Return [x, y] of the center of cell containing provided text 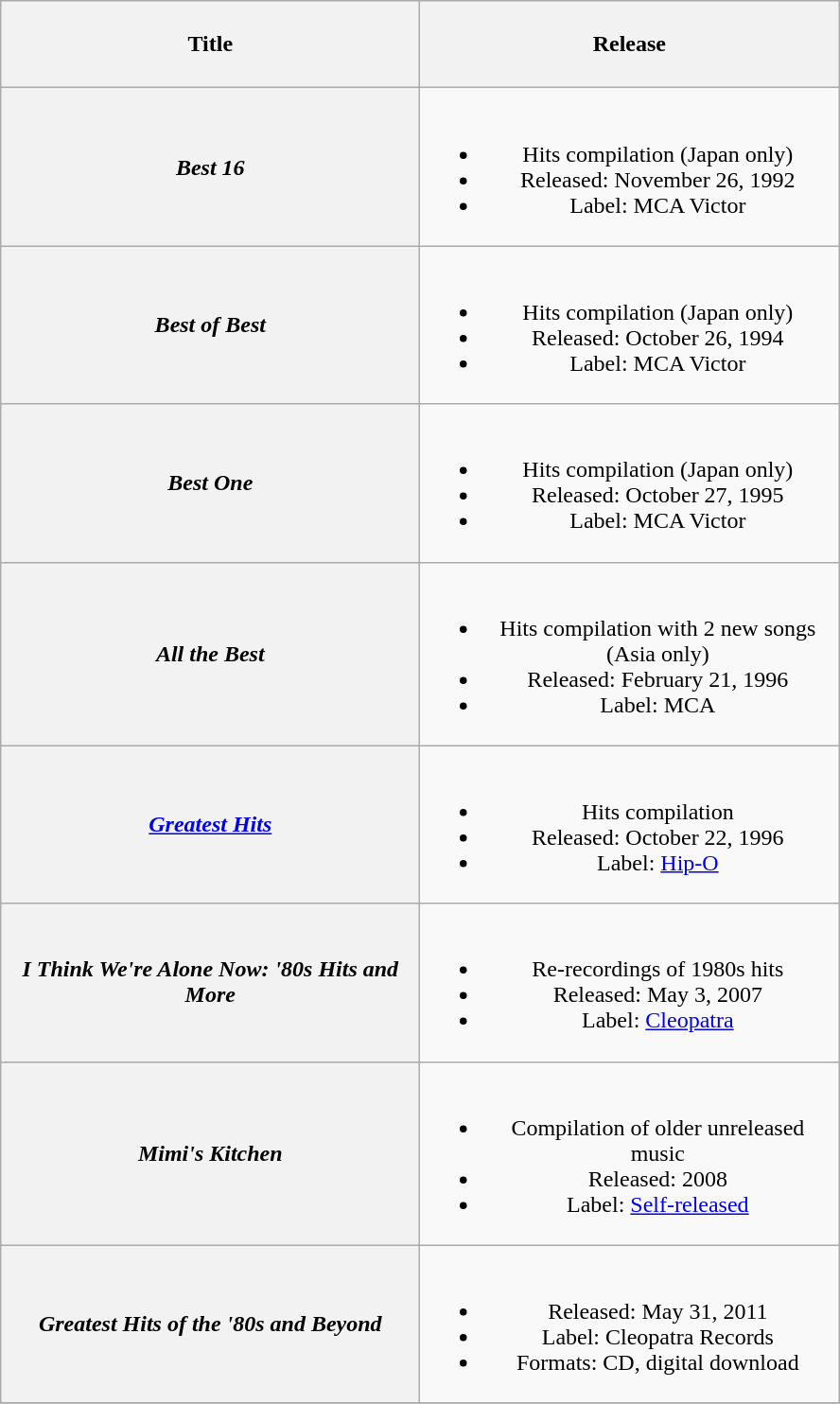
I Think We're Alone Now: '80s Hits and More [210, 982]
Released: May 31, 2011Label: Cleopatra RecordsFormats: CD, digital download [630, 1325]
Hits compilationReleased: October 22, 1996Label: Hip-O [630, 825]
Best One [210, 483]
Hits compilation (Japan only)Released: October 27, 1995Label: MCA Victor [630, 483]
All the Best [210, 654]
Best 16 [210, 167]
Hits compilation (Japan only)Released: November 26, 1992Label: MCA Victor [630, 167]
Title [210, 44]
Hits compilation (Japan only)Released: October 26, 1994Label: MCA Victor [630, 325]
Greatest Hits of the '80s and Beyond [210, 1325]
Compilation of older unreleased musicReleased: 2008Label: Self-released [630, 1153]
Mimi's Kitchen [210, 1153]
Best of Best [210, 325]
Greatest Hits [210, 825]
Hits compilation with 2 new songs (Asia only)Released: February 21, 1996Label: MCA [630, 654]
Release [630, 44]
Re-recordings of 1980s hitsReleased: May 3, 2007Label: Cleopatra [630, 982]
